Determine the [x, y] coordinate at the center of the cell enclosing the given text.  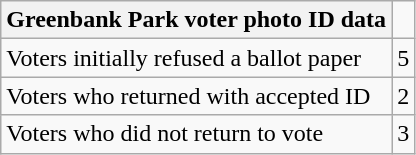
5 [404, 58]
Voters who did not return to vote [196, 134]
Greenbank Park voter photo ID data [196, 20]
3 [404, 134]
Voters who returned with accepted ID [196, 96]
Voters initially refused a ballot paper [196, 58]
2 [404, 96]
